Return (X, Y) of the center of cell containing provided text 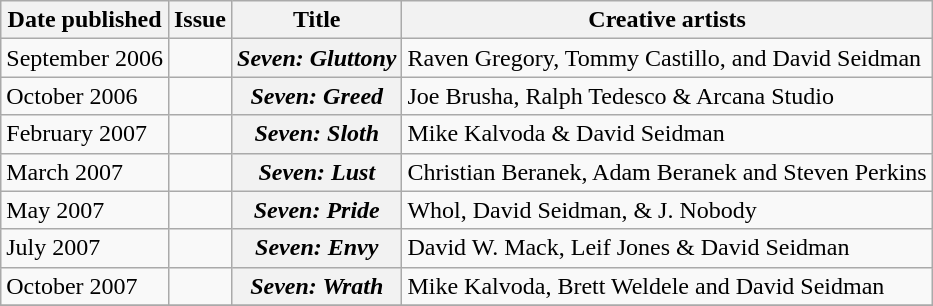
Title (317, 20)
February 2007 (85, 134)
Mike Kalvoda, Brett Weldele and David Seidman (667, 286)
Raven Gregory, Tommy Castillo, and David Seidman (667, 58)
Creative artists (667, 20)
Seven: Envy (317, 248)
September 2006 (85, 58)
Seven: Gluttony (317, 58)
March 2007 (85, 172)
Issue (200, 20)
October 2006 (85, 96)
July 2007 (85, 248)
Seven: Sloth (317, 134)
Mike Kalvoda & David Seidman (667, 134)
May 2007 (85, 210)
Seven: Greed (317, 96)
David W. Mack, Leif Jones & David Seidman (667, 248)
Seven: Lust (317, 172)
Christian Beranek, Adam Beranek and Steven Perkins (667, 172)
October 2007 (85, 286)
Whol, David Seidman, & J. Nobody (667, 210)
Date published (85, 20)
Seven: Pride (317, 210)
Joe Brusha, Ralph Tedesco & Arcana Studio (667, 96)
Seven: Wrath (317, 286)
